Locate the cell with the specified text and output its (x, y) center coordinate. 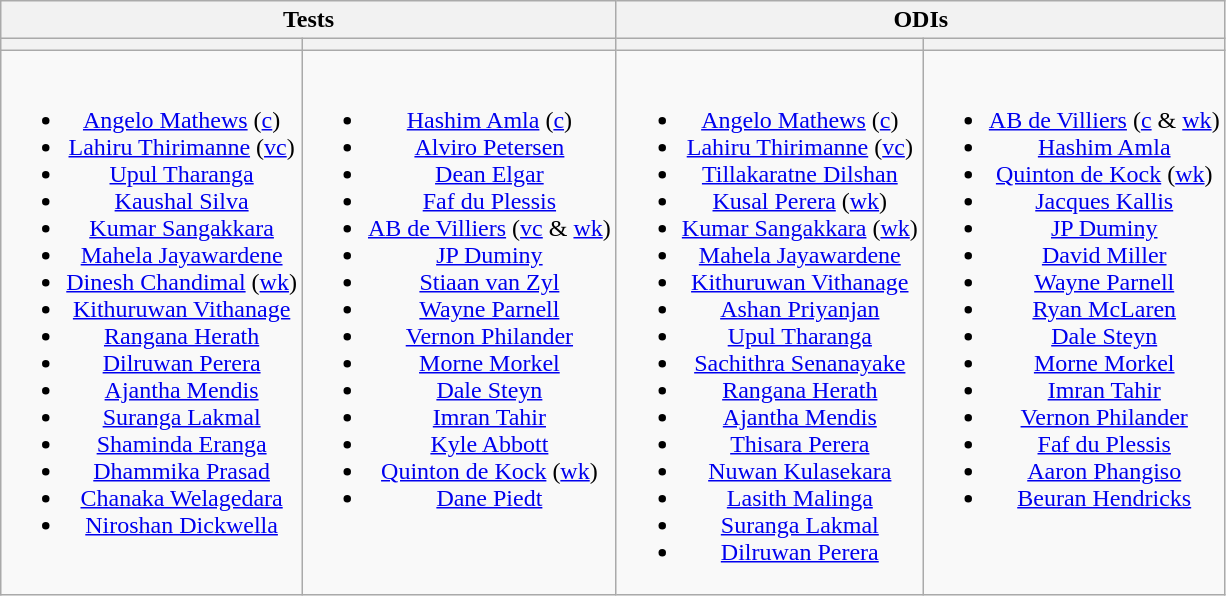
Tests (309, 20)
ODIs (920, 20)
